Determine the (X, Y) coordinate at the center of the cell enclosing the given text.  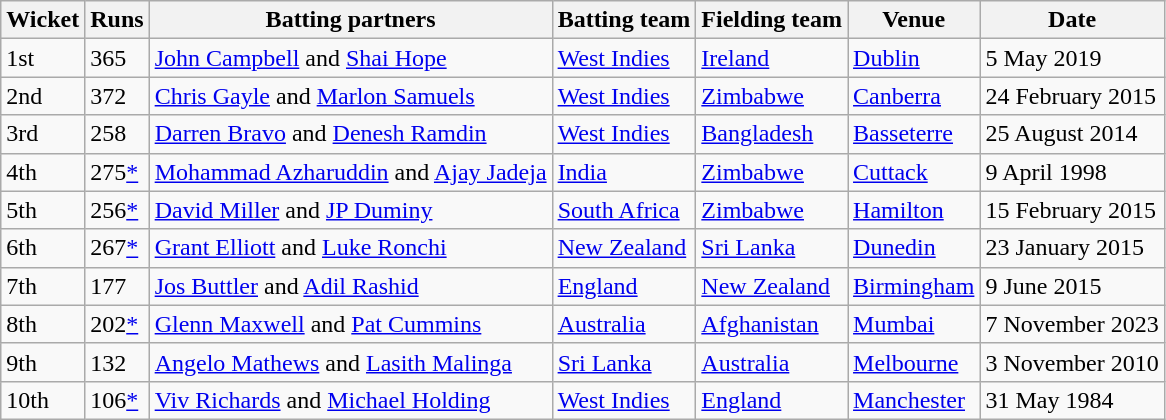
Batting partners (350, 20)
Birmingham (914, 286)
South Africa (624, 210)
Dublin (914, 58)
256* (117, 210)
10th (43, 400)
Canberra (914, 96)
132 (117, 362)
Manchester (914, 400)
9th (43, 362)
23 January 2015 (1072, 248)
5th (43, 210)
Date (1072, 20)
365 (117, 58)
Batting team (624, 20)
6th (43, 248)
275* (117, 172)
Dunedin (914, 248)
7 November 2023 (1072, 324)
Hamilton (914, 210)
Viv Richards and Michael Holding (350, 400)
31 May 1984 (1072, 400)
5 May 2019 (1072, 58)
Cuttack (914, 172)
John Campbell and Shai Hope (350, 58)
9 April 1998 (1072, 172)
9 June 2015 (1072, 286)
Jos Buttler and Adil Rashid (350, 286)
Glenn Maxwell and Pat Cummins (350, 324)
Wicket (43, 20)
106* (117, 400)
Chris Gayle and Marlon Samuels (350, 96)
Venue (914, 20)
Afghanistan (772, 324)
Fielding team (772, 20)
7th (43, 286)
8th (43, 324)
Runs (117, 20)
177 (117, 286)
3rd (43, 134)
David Miller and JP Duminy (350, 210)
372 (117, 96)
Grant Elliott and Luke Ronchi (350, 248)
4th (43, 172)
Basseterre (914, 134)
15 February 2015 (1072, 210)
Mohammad Azharuddin and Ajay Jadeja (350, 172)
Darren Bravo and Denesh Ramdin (350, 134)
Melbourne (914, 362)
24 February 2015 (1072, 96)
India (624, 172)
Bangladesh (772, 134)
Mumbai (914, 324)
25 August 2014 (1072, 134)
Angelo Mathews and Lasith Malinga (350, 362)
2nd (43, 96)
202* (117, 324)
3 November 2010 (1072, 362)
1st (43, 58)
258 (117, 134)
267* (117, 248)
Ireland (772, 58)
